For the text-containing cell, return its midpoint in [x, y] coordinate format. 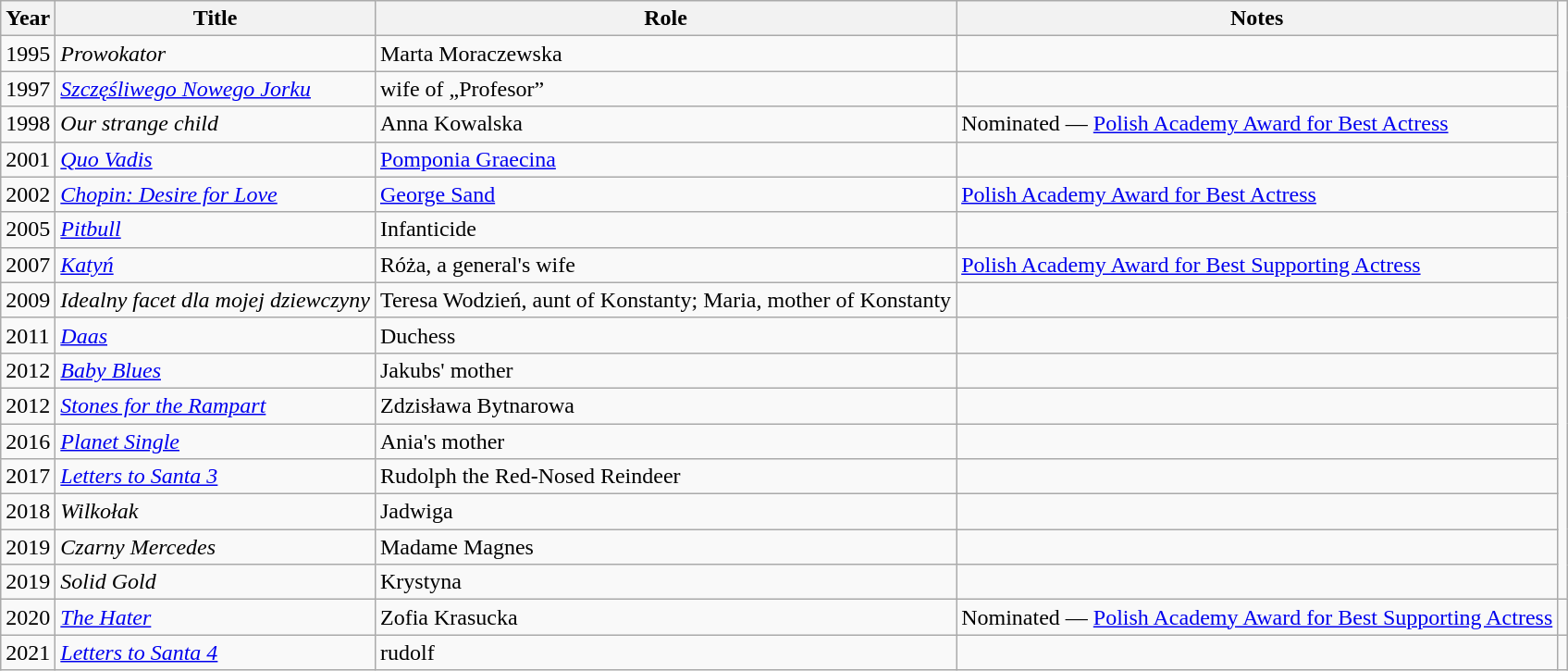
2005 [28, 230]
Planet Single [216, 441]
Prowokator [216, 54]
Jakubs' mother [665, 370]
2021 [28, 652]
Pitbull [216, 230]
2009 [28, 300]
Szczęśliwego Nowego Jorku [216, 89]
1997 [28, 89]
2020 [28, 617]
Solid Gold [216, 582]
Marta Moraczewska [665, 54]
Infanticide [665, 230]
Year [28, 19]
2018 [28, 512]
Duchess [665, 335]
Idealny facet dla mojej dziewczyny [216, 300]
Wilkołak [216, 512]
Zdzisława Bytnarowa [665, 405]
rudolf [665, 652]
Róża, a general's wife [665, 265]
Zofia Krasucka [665, 617]
Title [216, 19]
2017 [28, 477]
Baby Blues [216, 370]
Katyń [216, 265]
2001 [28, 159]
Pomponia Graecina [665, 159]
Krystyna [665, 582]
Teresa Wodzień, aunt of Konstanty; Maria, mother of Konstanty [665, 300]
Stones for the Rampart [216, 405]
Nominated — Polish Academy Award for Best Supporting Actress [1257, 617]
Quo Vadis [216, 159]
Rudolph the Red-Nosed Reindeer [665, 477]
Role [665, 19]
2016 [28, 441]
Letters to Santa 4 [216, 652]
Notes [1257, 19]
Nominated — Polish Academy Award for Best Actress [1257, 124]
George Sand [665, 194]
Letters to Santa 3 [216, 477]
The Hater [216, 617]
Polish Academy Award for Best Supporting Actress [1257, 265]
Ania's mother [665, 441]
2011 [28, 335]
1995 [28, 54]
Our strange child [216, 124]
Jadwiga [665, 512]
Madame Magnes [665, 547]
Polish Academy Award for Best Actress [1257, 194]
Chopin: Desire for Love [216, 194]
wife of „Profesor” [665, 89]
Daas [216, 335]
Anna Kowalska [665, 124]
2002 [28, 194]
2007 [28, 265]
1998 [28, 124]
Czarny Mercedes [216, 547]
